Find where the given text appears and provide that cell's center as (x, y) coordinate. 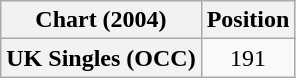
191 (248, 58)
Position (248, 20)
Chart (2004) (101, 20)
UK Singles (OCC) (101, 58)
